Extract the [x, y] coordinate from the center of the cell holding the provided text.  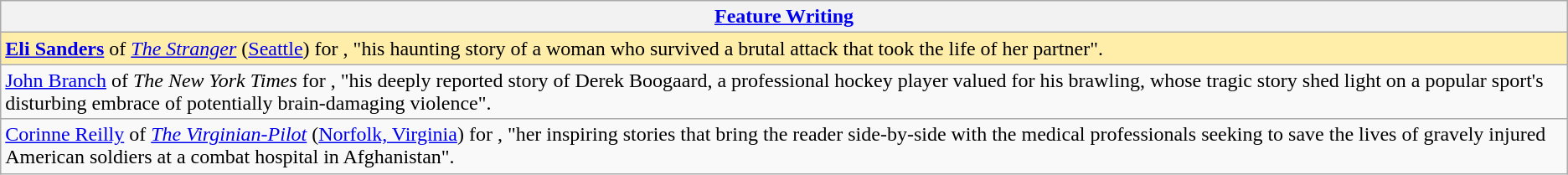
Feature Writing [784, 17]
Eli Sanders of The Stranger (Seattle) for , "his haunting story of a woman who survived a brutal attack that took the life of her partner". [784, 49]
